Scan for the cell matching the given text and deliver its (X, Y) coordinate at center. 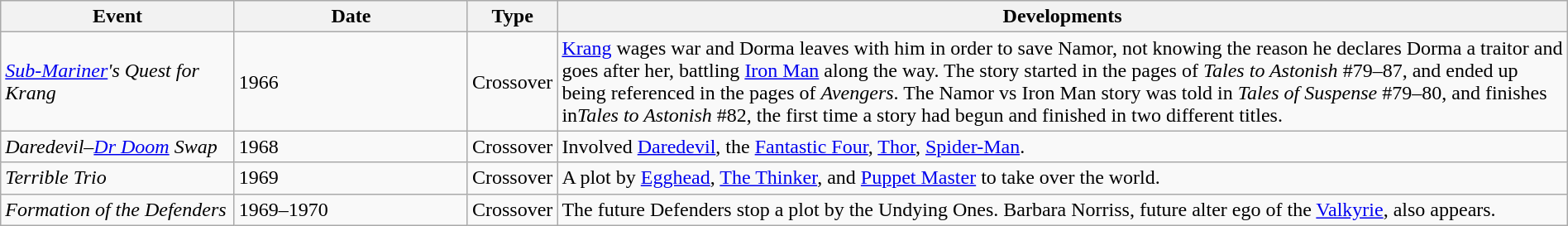
Date (351, 17)
The future Defenders stop a plot by the Undying Ones. Barbara Norriss, future alter ego of the Valkyrie, also appears. (1062, 209)
Daredevil–Dr Doom Swap (117, 147)
1969–1970 (351, 209)
1969 (351, 178)
Event (117, 17)
Involved Daredevil, the Fantastic Four, Thor, Spider-Man. (1062, 147)
Formation of the Defenders (117, 209)
Type (512, 17)
A plot by Egghead, The Thinker, and Puppet Master to take over the world. (1062, 178)
Sub-Mariner's Quest for Krang (117, 81)
1968 (351, 147)
1966 (351, 81)
Terrible Trio (117, 178)
Developments (1062, 17)
